From the cell containing the given text, extract its center point as [x, y] coordinate. 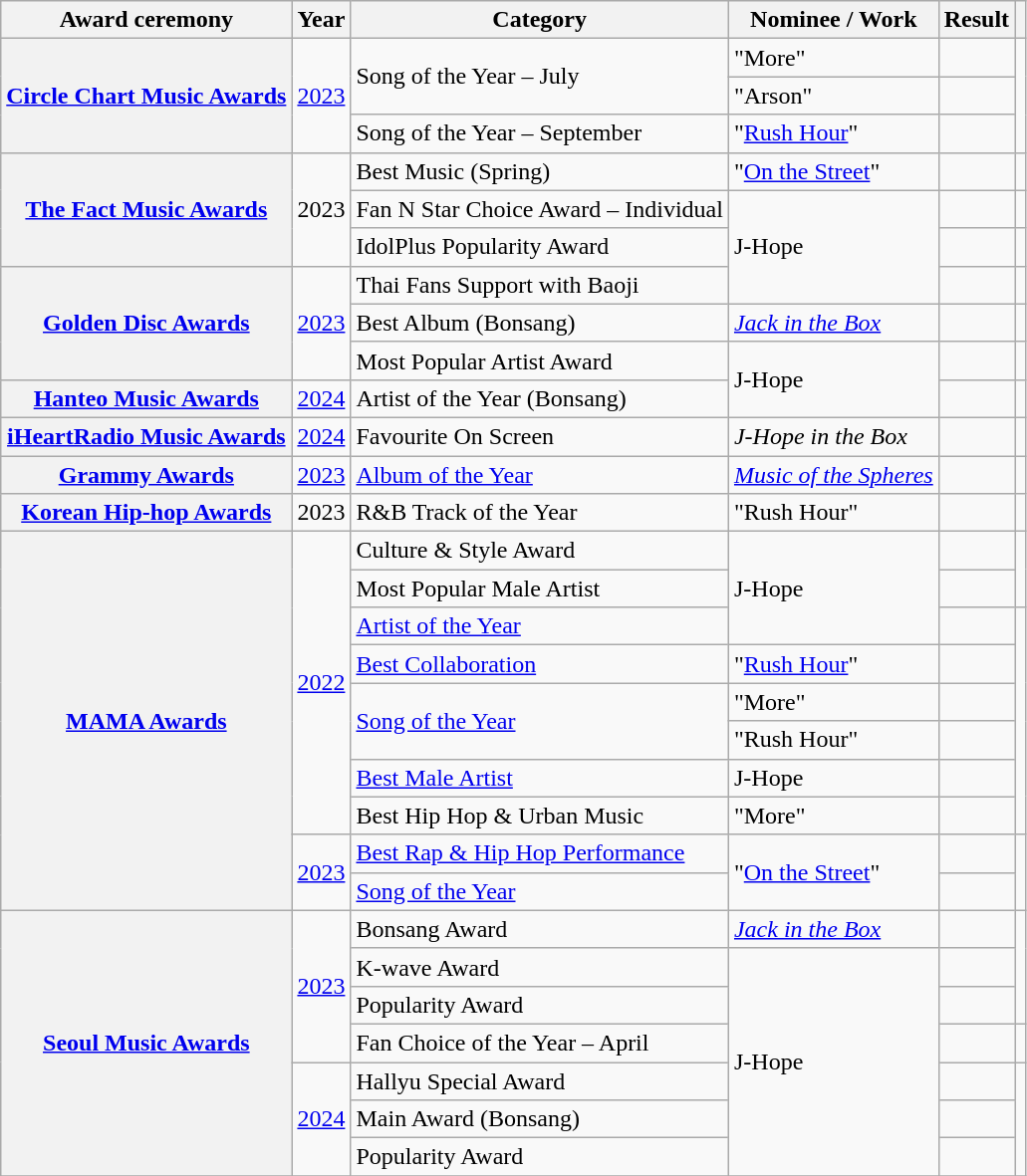
Culture & Style Award [540, 551]
iHeartRadio Music Awards [146, 436]
Artist of the Year (Bonsang) [540, 398]
The Fact Music Awards [146, 209]
Music of the Spheres [833, 475]
2022 [321, 683]
Bonsang Award [540, 929]
Fan Choice of the Year – April [540, 1043]
Category [540, 20]
Best Male Artist [540, 778]
Result [976, 20]
Most Popular Artist Award [540, 360]
Favourite On Screen [540, 436]
Nominee / Work [833, 20]
"Arson" [833, 96]
Hallyu Special Award [540, 1080]
Grammy Awards [146, 475]
Best Album (Bonsang) [540, 323]
Thai Fans Support with Baoji [540, 285]
Hanteo Music Awards [146, 398]
Golden Disc Awards [146, 323]
Award ceremony [146, 20]
Most Popular Male Artist [540, 588]
Best Music (Spring) [540, 171]
Song of the Year – July [540, 77]
Korean Hip-hop Awards [146, 513]
Album of the Year [540, 475]
Year [321, 20]
Song of the Year – September [540, 133]
MAMA Awards [146, 721]
Main Award (Bonsang) [540, 1119]
Circle Chart Music Awards [146, 96]
Artist of the Year [540, 626]
J-Hope in the Box [833, 436]
Fan N Star Choice Award – Individual [540, 209]
IdolPlus Popularity Award [540, 247]
Best Hip Hop & Urban Music [540, 816]
Best Collaboration [540, 664]
K-wave Award [540, 967]
Best Rap & Hip Hop Performance [540, 853]
R&B Track of the Year [540, 513]
Seoul Music Awards [146, 1043]
